Output the [x, y] coordinate of the center of the cell containing the given text.  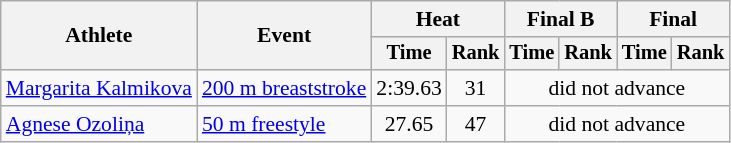
Final B [560, 19]
50 m freestyle [284, 124]
Event [284, 36]
200 m breaststroke [284, 88]
Athlete [99, 36]
Heat [438, 19]
Final [673, 19]
Agnese Ozoliņa [99, 124]
27.65 [408, 124]
47 [476, 124]
2:39.63 [408, 88]
31 [476, 88]
Margarita Kalmikova [99, 88]
